Determine the [x, y] coordinate at the center of the cell enclosing the given text.  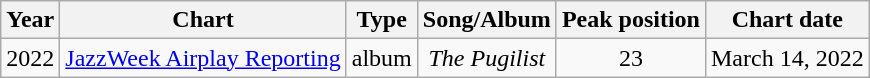
Chart [203, 20]
JazzWeek Airplay Reporting [203, 58]
23 [630, 58]
2022 [30, 58]
Song/Album [486, 20]
Type [382, 20]
Chart date [787, 20]
March 14, 2022 [787, 58]
Year [30, 20]
The Pugilist [486, 58]
Peak position [630, 20]
album [382, 58]
